Output the (X, Y) coordinate of the center of the cell containing the given text.  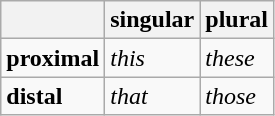
plural (237, 20)
these (237, 58)
distal (53, 96)
those (237, 96)
singular (152, 20)
proximal (53, 58)
this (152, 58)
that (152, 96)
